Return [X, Y] of the center of cell containing provided text 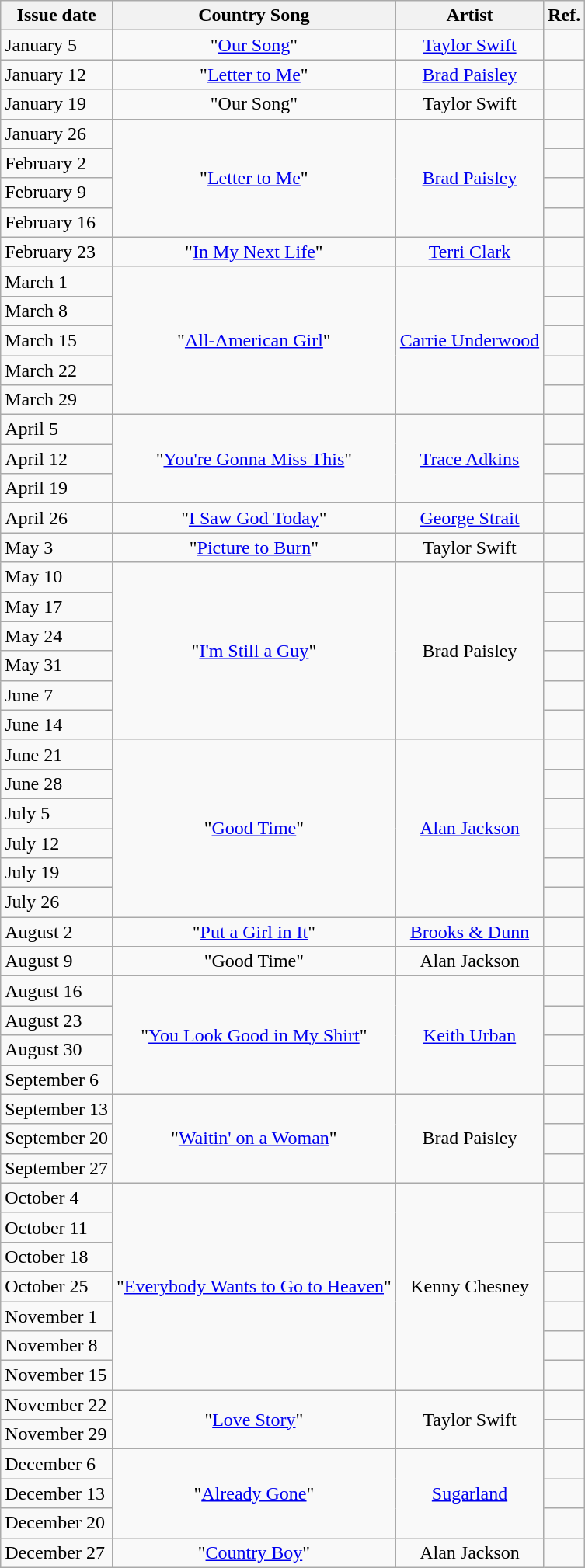
February 16 [57, 222]
Country Song [253, 16]
July 26 [57, 902]
September 27 [57, 1168]
Issue date [57, 16]
July 5 [57, 813]
December 6 [57, 1464]
July 19 [57, 873]
"Already Gone" [253, 1493]
January 12 [57, 75]
"In My Next Life" [253, 252]
Keith Urban [469, 1035]
April 12 [57, 459]
November 22 [57, 1405]
September 20 [57, 1139]
Ref. [564, 16]
December 20 [57, 1523]
"You're Gonna Miss This" [253, 459]
"I Saw God Today" [253, 518]
April 19 [57, 488]
February 2 [57, 163]
June 28 [57, 784]
October 18 [57, 1257]
"Put a Girl in It" [253, 932]
Trace Adkins [469, 459]
April 5 [57, 429]
October 11 [57, 1227]
May 17 [57, 607]
July 12 [57, 843]
"Picture to Burn" [253, 548]
Carrie Underwood [469, 340]
"You Look Good in My Shirt" [253, 1035]
December 13 [57, 1493]
June 7 [57, 695]
August 2 [57, 932]
"Country Boy" [253, 1552]
"I'm Still a Guy" [253, 651]
June 21 [57, 754]
"All-American Girl" [253, 340]
May 31 [57, 666]
January 5 [57, 45]
April 26 [57, 518]
May 10 [57, 577]
August 16 [57, 991]
May 3 [57, 548]
Brooks & Dunn [469, 932]
Artist [469, 16]
January 26 [57, 134]
November 1 [57, 1316]
March 15 [57, 340]
September 6 [57, 1080]
January 19 [57, 104]
November 15 [57, 1375]
"Love Story" [253, 1420]
February 9 [57, 193]
George Strait [469, 518]
May 24 [57, 636]
November 29 [57, 1434]
October 25 [57, 1286]
March 22 [57, 370]
March 29 [57, 400]
March 1 [57, 281]
November 8 [57, 1346]
August 9 [57, 961]
"Everybody Wants to Go to Heaven" [253, 1286]
Terri Clark [469, 252]
June 14 [57, 725]
Sugarland [469, 1493]
October 4 [57, 1198]
February 23 [57, 252]
"Waitin' on a Woman" [253, 1139]
Kenny Chesney [469, 1286]
August 23 [57, 1020]
August 30 [57, 1050]
December 27 [57, 1552]
September 13 [57, 1109]
March 8 [57, 311]
